For the text-containing cell, return its midpoint in [x, y] coordinate format. 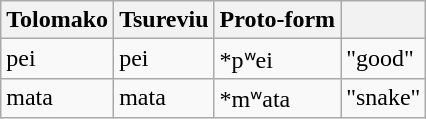
"snake" [384, 98]
*pʷei [278, 59]
*mʷata [278, 98]
Tolomako [58, 20]
Tsureviu [164, 20]
Proto-form [278, 20]
"good" [384, 59]
